Detect which cell encompasses the target text, then output its (X, Y) center coordinate. 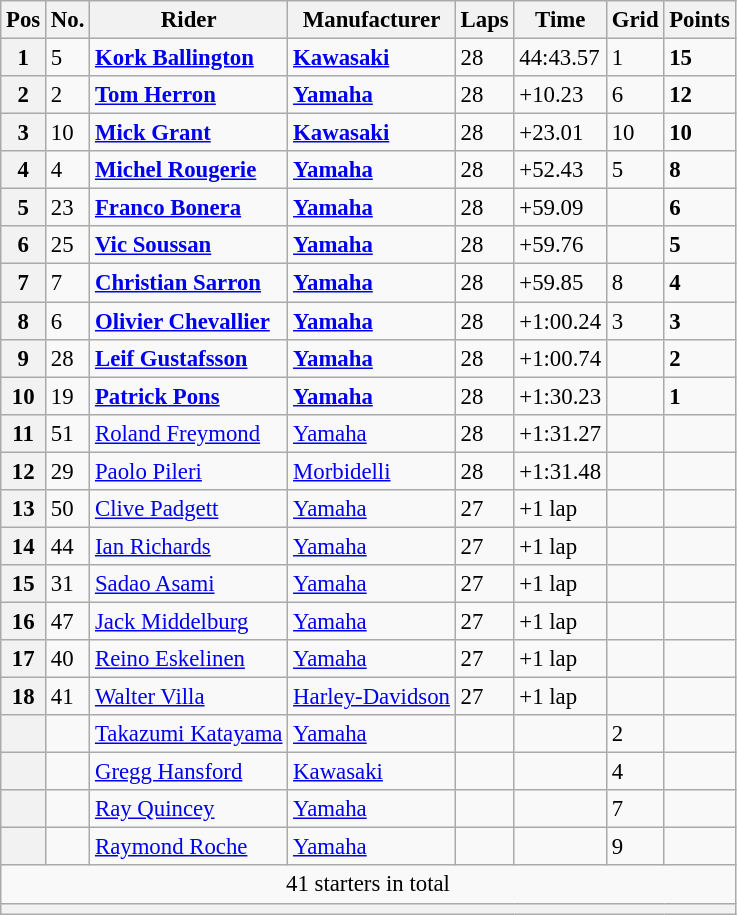
40 (68, 659)
+1:30.23 (560, 396)
Manufacturer (372, 20)
16 (24, 621)
Leif Gustafsson (189, 358)
47 (68, 621)
+1:00.24 (560, 321)
Points (700, 20)
Christian Sarron (189, 283)
Franco Bonera (189, 208)
17 (24, 659)
Harley-Davidson (372, 697)
Gregg Hansford (189, 772)
29 (68, 471)
+59.76 (560, 245)
11 (24, 433)
18 (24, 697)
14 (24, 546)
25 (68, 245)
Tom Herron (189, 95)
Michel Rougerie (189, 170)
Rider (189, 20)
+1:31.27 (560, 433)
+1:00.74 (560, 358)
44:43.57 (560, 58)
Takazumi Katayama (189, 734)
50 (68, 509)
+52.43 (560, 170)
Time (560, 20)
No. (68, 20)
51 (68, 433)
+59.09 (560, 208)
Pos (24, 20)
Morbidelli (372, 471)
44 (68, 546)
Walter Villa (189, 697)
Mick Grant (189, 133)
41 (68, 697)
Olivier Chevallier (189, 321)
+59.85 (560, 283)
Ian Richards (189, 546)
Vic Soussan (189, 245)
41 starters in total (368, 885)
23 (68, 208)
19 (68, 396)
Raymond Roche (189, 847)
+10.23 (560, 95)
Patrick Pons (189, 396)
Sadao Asami (189, 584)
Laps (484, 20)
Jack Middelburg (189, 621)
13 (24, 509)
+1:31.48 (560, 471)
31 (68, 584)
Ray Quincey (189, 809)
Clive Padgett (189, 509)
Reino Eskelinen (189, 659)
Grid (634, 20)
+23.01 (560, 133)
Paolo Pileri (189, 471)
Kork Ballington (189, 58)
Roland Freymond (189, 433)
